Return (x, y) of the center of cell containing provided text 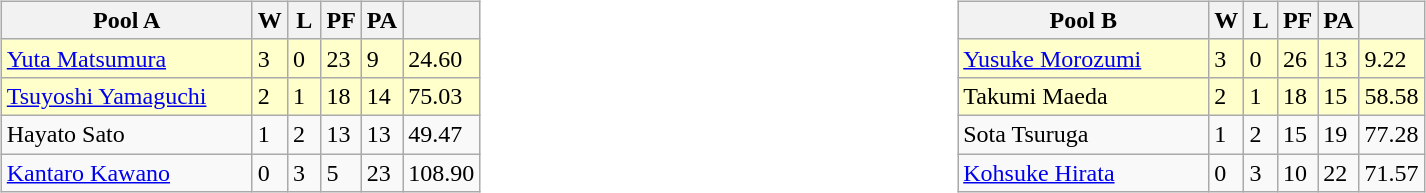
26 (1297, 58)
19 (1338, 134)
Yusuke Morozumi (1084, 58)
Yuta Matsumura (126, 58)
75.03 (442, 96)
Kantaro Kawano (126, 173)
Kohsuke Hirata (1084, 173)
49.47 (442, 134)
77.28 (1392, 134)
9.22 (1392, 58)
Pool B (1084, 20)
10 (1297, 173)
5 (341, 173)
Pool A (126, 20)
58.58 (1392, 96)
108.90 (442, 173)
24.60 (442, 58)
22 (1338, 173)
Hayato Sato (126, 134)
Takumi Maeda (1084, 96)
71.57 (1392, 173)
Tsuyoshi Yamaguchi (126, 96)
Sota Tsuruga (1084, 134)
9 (382, 58)
14 (382, 96)
